Capture the cell that displays the provided text and extract its (X, Y) central coordinate. 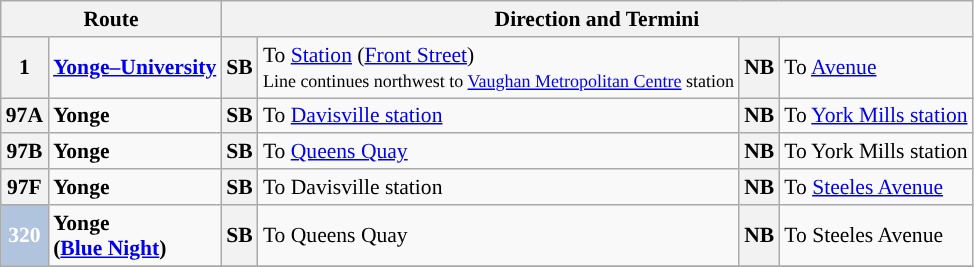
To Station (Front Street) Line continues northwest to Vaughan Metropolitan Centre station (498, 68)
97A (24, 116)
97F (24, 187)
To Avenue (876, 68)
Direction and Termini (596, 19)
Yonge(Blue Night) (134, 236)
Yonge–University (134, 68)
Route (112, 19)
1 (24, 68)
97B (24, 152)
320 (24, 236)
